From the cell containing the given text, extract its center point as [X, Y] coordinate. 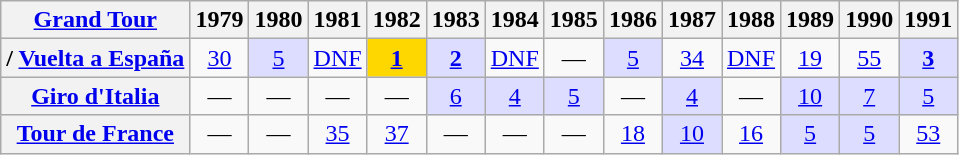
19 [810, 58]
1981 [338, 20]
3 [928, 58]
Giro d'Italia [96, 96]
1984 [514, 20]
37 [396, 134]
16 [752, 134]
1989 [810, 20]
55 [870, 58]
1991 [928, 20]
1986 [632, 20]
1980 [278, 20]
18 [632, 134]
34 [692, 58]
2 [456, 58]
53 [928, 134]
1990 [870, 20]
6 [456, 96]
35 [338, 134]
1982 [396, 20]
1987 [692, 20]
1988 [752, 20]
7 [870, 96]
1979 [220, 20]
30 [220, 58]
/ Vuelta a España [96, 58]
Grand Tour [96, 20]
1985 [574, 20]
1 [396, 58]
Tour de France [96, 134]
1983 [456, 20]
